Detect which cell encompasses the target text, then output its [x, y] center coordinate. 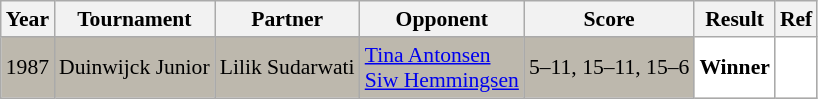
Score [609, 19]
Partner [288, 19]
1987 [28, 68]
5–11, 15–11, 15–6 [609, 68]
Result [734, 19]
Opponent [442, 19]
Lilik Sudarwati [288, 68]
Duinwijck Junior [134, 68]
Year [28, 19]
Tournament [134, 19]
Ref [796, 19]
Tina Antonsen Siw Hemmingsen [442, 68]
Winner [734, 68]
